Find where the given text appears and provide that cell's center as (x, y) coordinate. 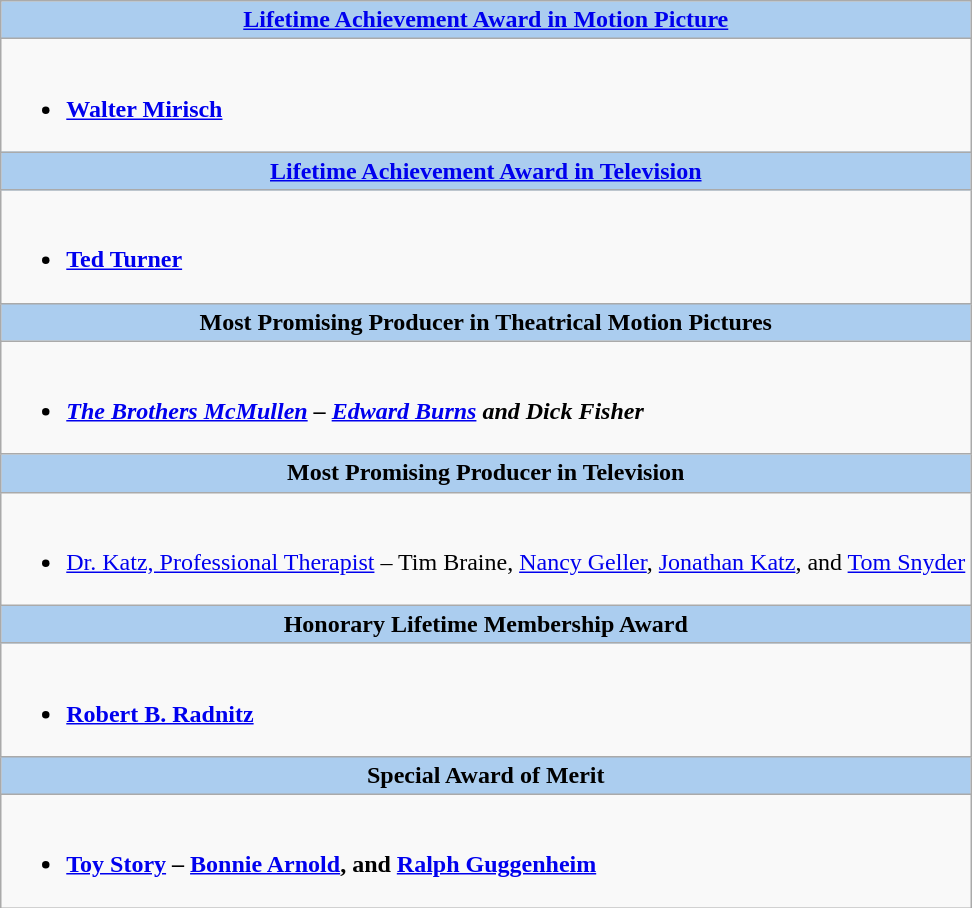
Robert B. Radnitz (486, 700)
Lifetime Achievement Award in Motion Picture (486, 20)
Most Promising Producer in Television (486, 473)
Dr. Katz, Professional Therapist – Tim Braine, Nancy Geller, Jonathan Katz, and Tom Snyder (486, 548)
Ted Turner (486, 246)
Honorary Lifetime Membership Award (486, 624)
Walter Mirisch (486, 96)
The Brothers McMullen – Edward Burns and Dick Fisher (486, 398)
Lifetime Achievement Award in Television (486, 171)
Most Promising Producer in Theatrical Motion Pictures (486, 322)
Special Award of Merit (486, 775)
Toy Story – Bonnie Arnold, and Ralph Guggenheim (486, 850)
